Scan for the cell matching the given text and deliver its (x, y) coordinate at center. 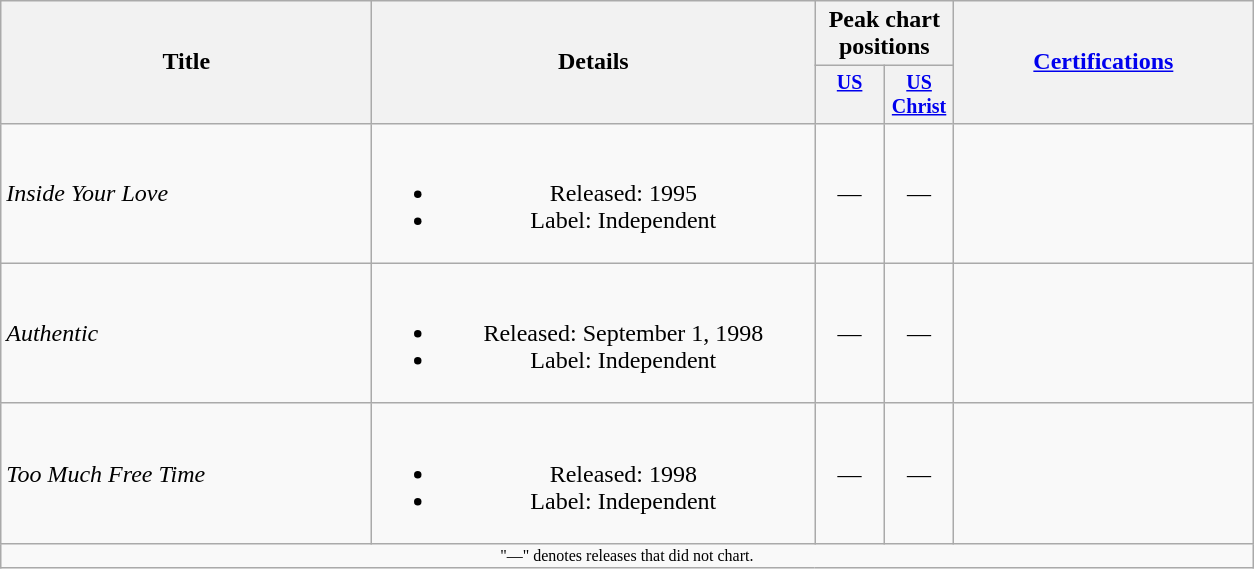
Released: September 1, 1998Label: Independent (594, 333)
Released: 1995Label: Independent (594, 193)
Too Much Free Time (186, 473)
Peak chart positions (884, 34)
Released: 1998Label: Independent (594, 473)
Inside Your Love (186, 193)
Authentic (186, 333)
USChrist (918, 94)
Certifications (1104, 62)
"—" denotes releases that did not chart. (627, 555)
Details (594, 62)
Title (186, 62)
US (850, 94)
